For the text-containing cell, return its midpoint in (x, y) coordinate format. 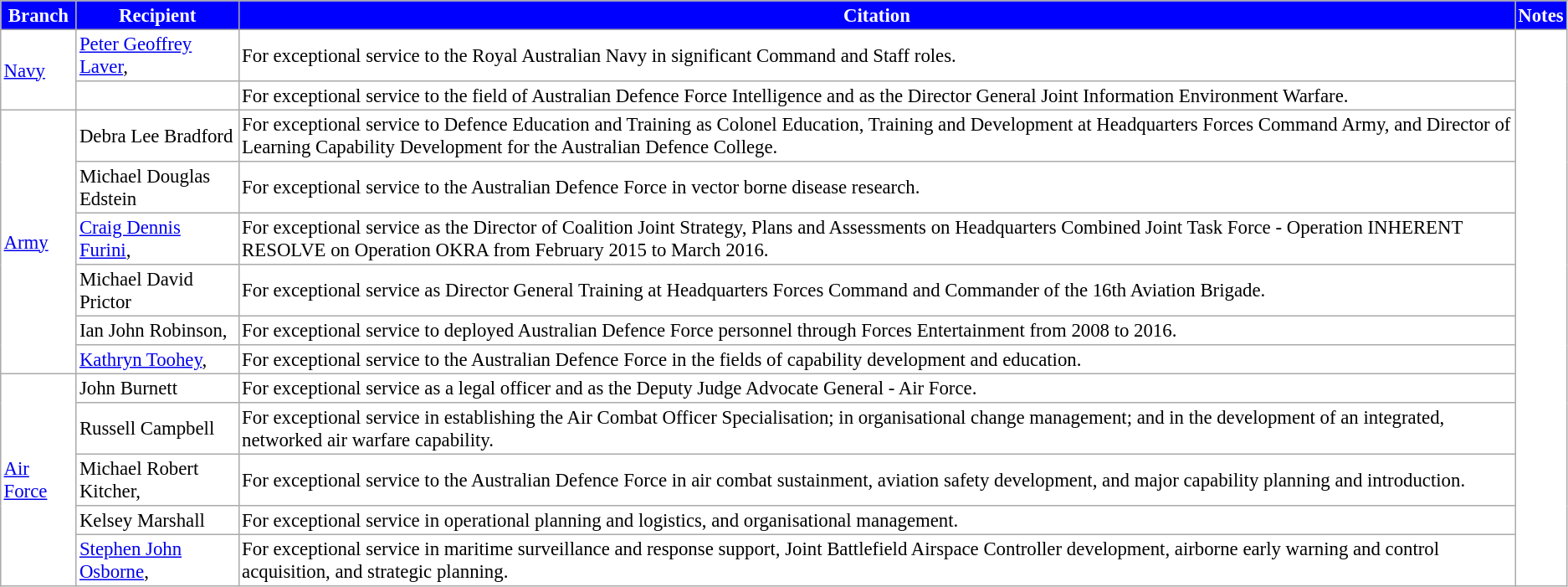
Branch (38, 15)
Kelsey Marshall (157, 520)
Peter Geoffrey Laver, (157, 55)
Recipient (157, 15)
For exceptional service to deployed Australian Defence Force personnel through Forces Entertainment from 2008 to 2016. (877, 330)
John Burnett (157, 388)
Michael Douglas Edstein (157, 188)
Ian John Robinson, (157, 330)
For exceptional service to the Australian Defence Force in vector borne disease research. (877, 188)
Kathryn Toohey, (157, 359)
For exceptional service to the Royal Australian Navy in significant Command and Staff roles. (877, 55)
For exceptional service to the field of Australian Defence Force Intelligence and as the Director General Joint Information Environment Warfare. (877, 95)
For exceptional service in operational planning and logistics, and organisational management. (877, 520)
For exceptional service as Director General Training at Headquarters Forces Command and Commander of the 16th Aviation Brigade. (877, 291)
Craig Dennis Furini, (157, 239)
Citation (877, 15)
Notes (1541, 15)
For exceptional service to the Australian Defence Force in the fields of capability development and education. (877, 359)
Stephen John Osborne, (157, 560)
Russell Campbell (157, 429)
Navy (38, 70)
Air Force (38, 480)
Michael Robert Kitcher, (157, 480)
Debra Lee Bradford (157, 136)
Michael David Prictor (157, 291)
Army (38, 241)
For exceptional service as a legal officer and as the Deputy Judge Advocate General - Air Force. (877, 388)
